From the cell containing the given text, extract its center point as (X, Y) coordinate. 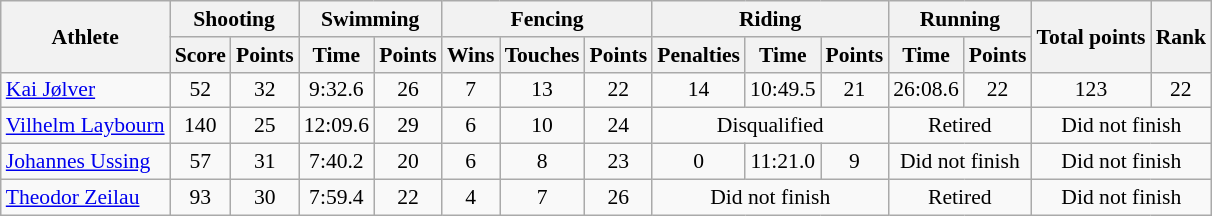
Shooting (234, 19)
7:40.2 (336, 162)
Swimming (370, 19)
11:21.0 (782, 162)
23 (618, 162)
10 (542, 126)
30 (265, 197)
Wins (471, 55)
Riding (770, 19)
9:32.6 (336, 90)
Johannes Ussing (86, 162)
52 (200, 90)
93 (200, 197)
9 (855, 162)
Theodor Zeilau (86, 197)
Running (960, 19)
140 (200, 126)
31 (265, 162)
Touches (542, 55)
Kai Jølver (86, 90)
Fencing (547, 19)
26:08.6 (926, 90)
Penalties (698, 55)
Rank (1182, 36)
Total points (1090, 36)
Disqualified (770, 126)
57 (200, 162)
Score (200, 55)
29 (408, 126)
4 (471, 197)
123 (1090, 90)
7:59.4 (336, 197)
13 (542, 90)
32 (265, 90)
8 (542, 162)
0 (698, 162)
10:49.5 (782, 90)
12:09.6 (336, 126)
25 (265, 126)
21 (855, 90)
Vilhelm Laybourn (86, 126)
Athlete (86, 36)
14 (698, 90)
20 (408, 162)
24 (618, 126)
